Find where the given text appears and provide that cell's center as (X, Y) coordinate. 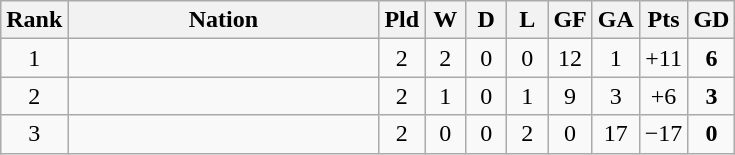
9 (570, 96)
Nation (224, 20)
GD (712, 20)
Pts (664, 20)
W (446, 20)
GA (616, 20)
−17 (664, 134)
6 (712, 58)
GF (570, 20)
17 (616, 134)
+11 (664, 58)
L (528, 20)
12 (570, 58)
Pld (402, 20)
+6 (664, 96)
D (486, 20)
Rank (34, 20)
